For the text-containing cell, return its midpoint in (X, Y) coordinate format. 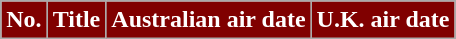
U.K. air date (383, 20)
Australian air date (208, 20)
Title (76, 20)
No. (24, 20)
